From the cell containing the given text, extract its center point as [x, y] coordinate. 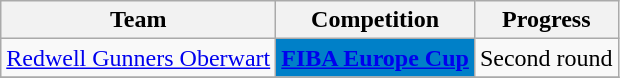
Redwell Gunners Oberwart [138, 58]
FIBA Europe Cup [376, 58]
Competition [376, 20]
Second round [546, 58]
Team [138, 20]
Progress [546, 20]
